For the text-containing cell, return its midpoint in (X, Y) coordinate format. 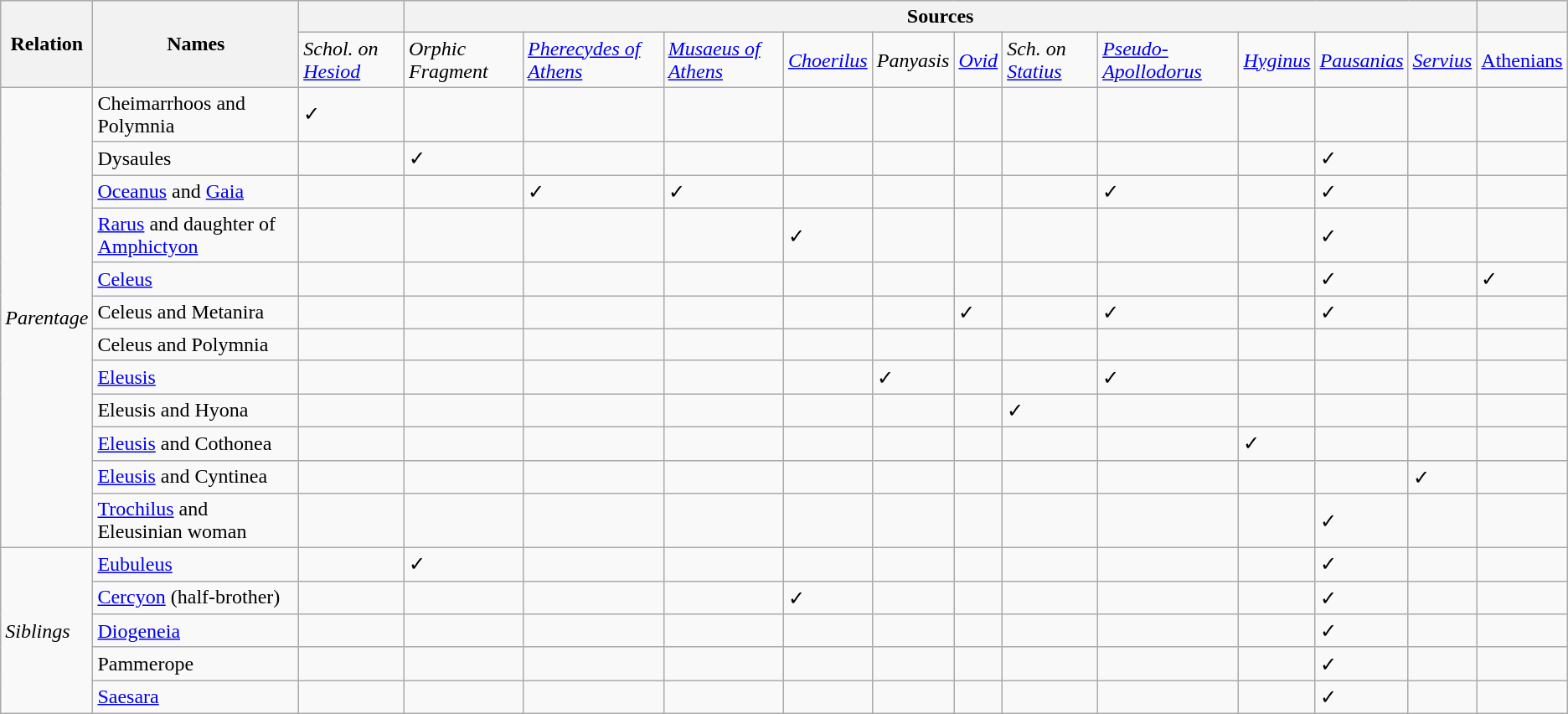
Eleusis and Cyntinea (196, 477)
Siblings (47, 631)
Orphic Fragment (464, 60)
Cheimarrhoos and Polymnia (196, 114)
Sch. on Statius (1050, 60)
Cercyon (half-brother) (196, 598)
Eleusis (196, 377)
Trochilus and Eleusinian woman (196, 521)
Celeus (196, 279)
Sources (941, 17)
Celeus and Metanira (196, 313)
Choerilus (828, 60)
Pseudo-Apollodorus (1168, 60)
Eubuleus (196, 565)
Athenians (1522, 60)
Pausanias (1362, 60)
Panyasis (913, 60)
Parentage (47, 318)
Diogeneia (196, 631)
Dysaules (196, 158)
Musaeus of Athens (724, 60)
Hyginus (1277, 60)
Eleusis and Hyona (196, 411)
Pammerope (196, 664)
Pherecydes of Athens (594, 60)
Eleusis and Cothonea (196, 443)
Oceanus and Gaia (196, 191)
Relation (47, 44)
Celeus and Polymnia (196, 344)
Saesara (196, 697)
Ovid (978, 60)
Servius (1442, 60)
Schol. on Hesiod (352, 60)
Names (196, 44)
Rarus and daughter of Amphictyon (196, 235)
